Output the (x, y) coordinate of the center of the cell containing the given text.  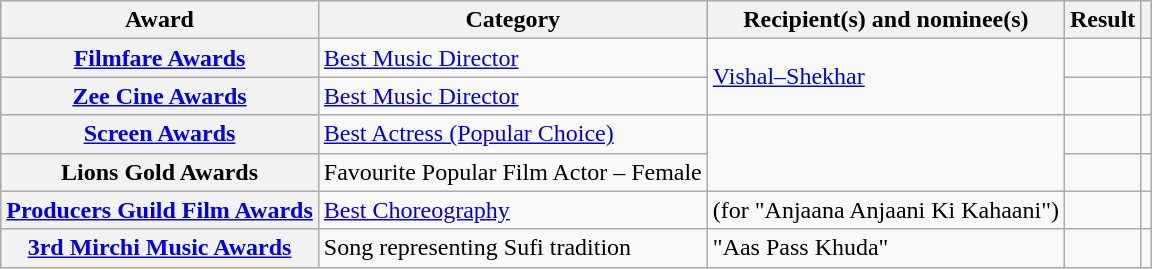
Vishal–Shekhar (886, 77)
(for "Anjaana Anjaani Ki Kahaani") (886, 210)
Best Choreography (512, 210)
Producers Guild Film Awards (160, 210)
Recipient(s) and nominee(s) (886, 20)
Zee Cine Awards (160, 96)
Award (160, 20)
"Aas Pass Khuda" (886, 248)
Lions Gold Awards (160, 172)
Favourite Popular Film Actor – Female (512, 172)
Song representing Sufi tradition (512, 248)
3rd Mirchi Music Awards (160, 248)
Screen Awards (160, 134)
Best Actress (Popular Choice) (512, 134)
Result (1102, 20)
Filmfare Awards (160, 58)
Category (512, 20)
